Find where the given text appears and provide that cell's center as (x, y) coordinate. 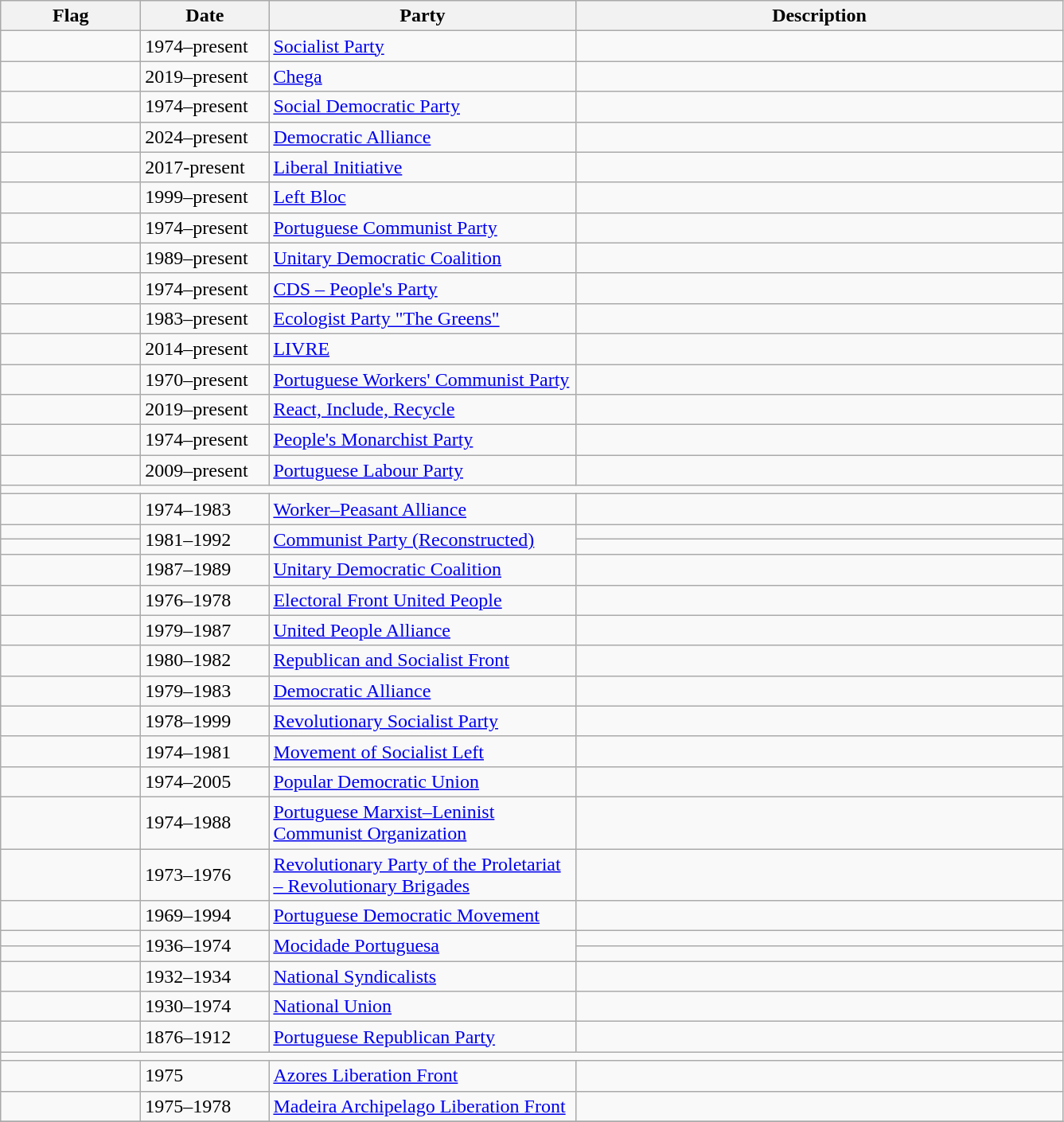
Azores Liberation Front (423, 1076)
Portuguese Republican Party (423, 1037)
Portuguese Labour Party (423, 470)
1932–1934 (205, 976)
2014–present (205, 349)
Liberal Initiative (423, 167)
1980–1982 (205, 660)
National Syndicalists (423, 976)
Republican and Socialist Front (423, 660)
1974–1981 (205, 751)
1976–1978 (205, 600)
Electoral Front United People (423, 600)
Date (205, 16)
1975 (205, 1076)
Mocidade Portuguesa (423, 946)
1987–1989 (205, 570)
Portuguese Communist Party (423, 228)
1999–present (205, 197)
National Union (423, 1007)
1989–present (205, 258)
1978–1999 (205, 721)
Worker–Peasant Alliance (423, 509)
Chega (423, 76)
1974–2005 (205, 781)
1973–1976 (205, 874)
1974–1988 (205, 823)
Movement of Socialist Left (423, 751)
1970–present (205, 380)
1981–1992 (205, 540)
Ecologist Party "The Greens" (423, 318)
LIVRE (423, 349)
People's Monarchist Party (423, 440)
Portuguese Democratic Movement (423, 916)
1979–1987 (205, 630)
Description (820, 16)
Flag (71, 16)
Left Bloc (423, 197)
United People Alliance (423, 630)
Portuguese Marxist–Leninist Communist Organization (423, 823)
1983–present (205, 318)
1969–1994 (205, 916)
1936–1974 (205, 946)
1979–1983 (205, 691)
Madeira Archipelago Liberation Front (423, 1106)
1975–1978 (205, 1106)
CDS – People's Party (423, 288)
Revolutionary Socialist Party (423, 721)
Revolutionary Party of the Proletariat – Revolutionary Brigades (423, 874)
Communist Party (Reconstructed) (423, 540)
Social Democratic Party (423, 107)
1974–1983 (205, 509)
React, Include, Recycle (423, 410)
2009–present (205, 470)
2017-present (205, 167)
1930–1974 (205, 1007)
Socialist Party (423, 46)
Portuguese Workers' Communist Party (423, 380)
1876–1912 (205, 1037)
Popular Democratic Union (423, 781)
Party (423, 16)
2024–present (205, 137)
